Return [x, y] of the center of cell containing provided text 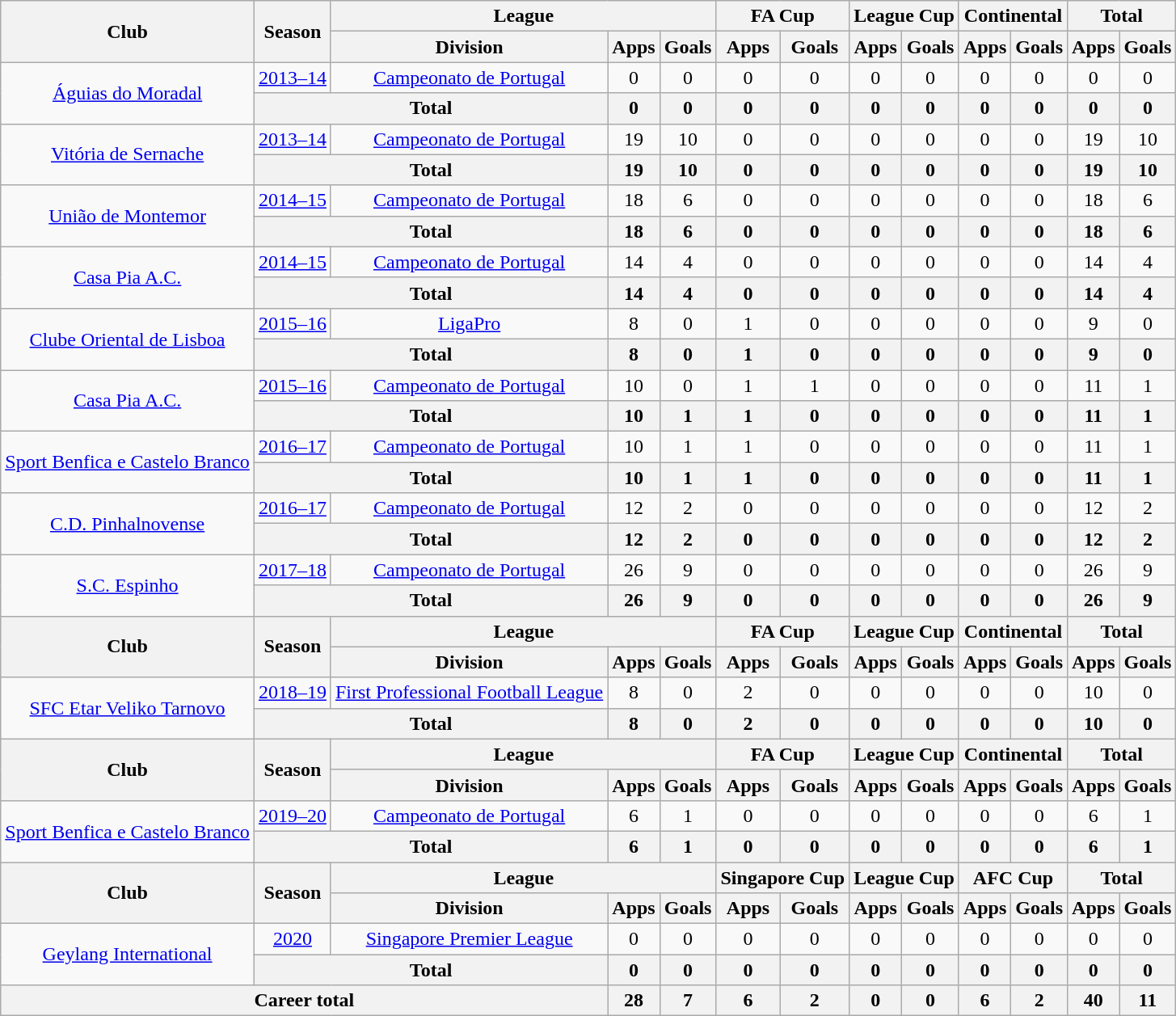
2019–20 [293, 816]
Águias do Moradal [128, 93]
First Professional Football League [469, 693]
União de Montemor [128, 216]
Vitória de Sernache [128, 154]
7 [688, 1001]
2018–19 [293, 693]
28 [634, 1001]
40 [1094, 1001]
SFC Etar Veliko Tarnovo [128, 708]
Career total [304, 1001]
Clube Oriental de Lisboa [128, 339]
2020 [293, 939]
Singapore Cup [782, 877]
S.C. Espinho [128, 585]
C.D. Pinhalnovense [128, 524]
AFC Cup [1013, 877]
Singapore Premier League [469, 939]
2017–18 [293, 570]
LigaPro [469, 323]
Geylang International [128, 955]
